Detect which cell encompasses the target text, then output its [x, y] center coordinate. 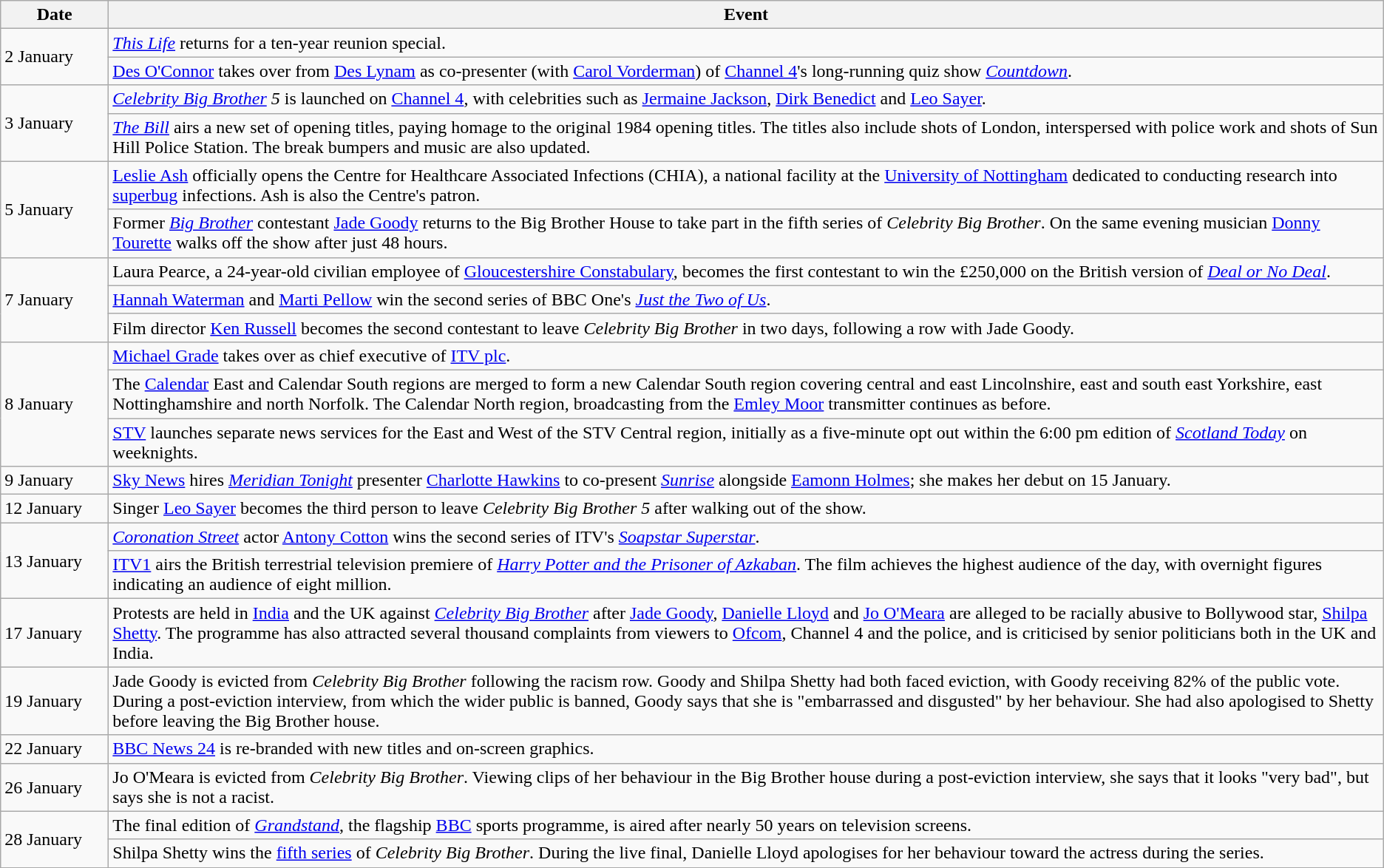
BBC News 24 is re-branded with new titles and on-screen graphics. [746, 749]
7 January [55, 299]
Event [746, 15]
Coronation Street actor Antony Cotton wins the second series of ITV's Soapstar Superstar. [746, 537]
Date [55, 15]
Celebrity Big Brother 5 is launched on Channel 4, with celebrities such as Jermaine Jackson, Dirk Benedict and Leo Sayer. [746, 99]
Singer Leo Sayer becomes the third person to leave Celebrity Big Brother 5 after walking out of the show. [746, 509]
This Life returns for a ten-year reunion special. [746, 43]
8 January [55, 404]
Des O'Connor takes over from Des Lynam as co-presenter (with Carol Vorderman) of Channel 4's long-running quiz show Countdown. [746, 71]
13 January [55, 560]
Hannah Waterman and Marti Pellow win the second series of BBC One's Just the Two of Us. [746, 299]
12 January [55, 509]
22 January [55, 749]
The final edition of Grandstand, the flagship BBC sports programme, is aired after nearly 50 years on television screens. [746, 825]
Sky News hires Meridian Tonight presenter Charlotte Hawkins to co-present Sunrise alongside Eamonn Holmes; she makes her debut on 15 January. [746, 481]
5 January [55, 209]
26 January [55, 787]
9 January [55, 481]
2 January [55, 57]
19 January [55, 701]
17 January [55, 633]
3 January [55, 123]
Film director Ken Russell becomes the second contestant to leave Celebrity Big Brother in two days, following a row with Jade Goody. [746, 328]
28 January [55, 839]
Michael Grade takes over as chief executive of ITV plc. [746, 356]
